Capture the cell that displays the provided text and extract its (x, y) central coordinate. 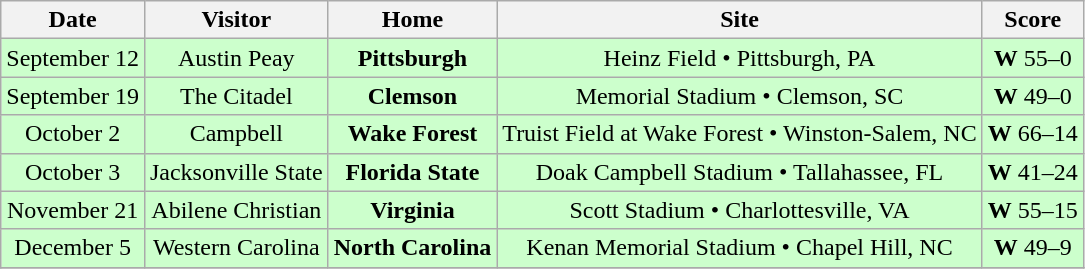
Pittsburgh (412, 58)
October 2 (73, 134)
October 3 (73, 172)
North Carolina (412, 248)
The Citadel (236, 96)
W 49–9 (1032, 248)
Campbell (236, 134)
Wake Forest (412, 134)
Jacksonville State (236, 172)
Site (740, 20)
Western Carolina (236, 248)
September 19 (73, 96)
W 55–0 (1032, 58)
W 66–14 (1032, 134)
Heinz Field • Pittsburgh, PA (740, 58)
Visitor (236, 20)
Scott Stadium • Charlottesville, VA (740, 210)
Austin Peay (236, 58)
Virginia (412, 210)
W 49–0 (1032, 96)
Date (73, 20)
Clemson (412, 96)
Home (412, 20)
December 5 (73, 248)
September 12 (73, 58)
Kenan Memorial Stadium • Chapel Hill, NC (740, 248)
Abilene Christian (236, 210)
November 21 (73, 210)
Memorial Stadium • Clemson, SC (740, 96)
Florida State (412, 172)
W 55–15 (1032, 210)
Score (1032, 20)
Doak Campbell Stadium • Tallahassee, FL (740, 172)
W 41–24 (1032, 172)
Truist Field at Wake Forest • Winston-Salem, NC (740, 134)
